Determine the [x, y] coordinate at the center of the cell enclosing the given text.  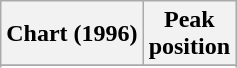
Peakposition [189, 34]
Chart (1996) [72, 34]
